For the text-containing cell, return its midpoint in (x, y) coordinate format. 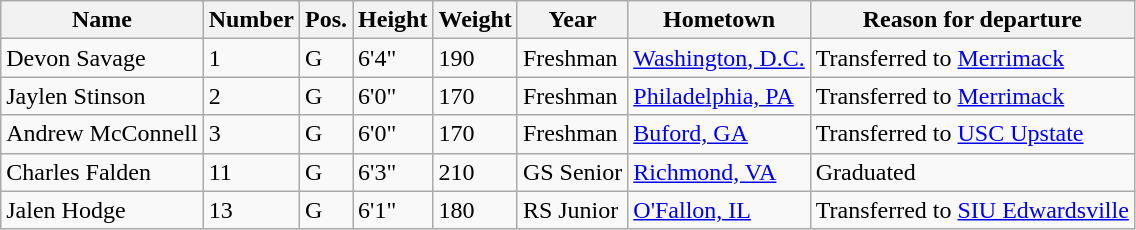
Year (572, 20)
Washington, D.C. (719, 58)
Hometown (719, 20)
Height (393, 20)
6'1" (393, 210)
GS Senior (572, 172)
Jalen Hodge (102, 210)
Transferred to USC Upstate (972, 134)
190 (475, 58)
6'3" (393, 172)
11 (251, 172)
Pos. (326, 20)
180 (475, 210)
13 (251, 210)
Philadelphia, PA (719, 96)
Devon Savage (102, 58)
2 (251, 96)
3 (251, 134)
Jaylen Stinson (102, 96)
O'Fallon, IL (719, 210)
Weight (475, 20)
6'4" (393, 58)
Number (251, 20)
1 (251, 58)
Reason for departure (972, 20)
Charles Falden (102, 172)
Graduated (972, 172)
Richmond, VA (719, 172)
RS Junior (572, 210)
Name (102, 20)
Andrew McConnell (102, 134)
Transferred to SIU Edwardsville (972, 210)
210 (475, 172)
Buford, GA (719, 134)
